Search for the cell housing the specified text and yield its [X, Y] center coordinate. 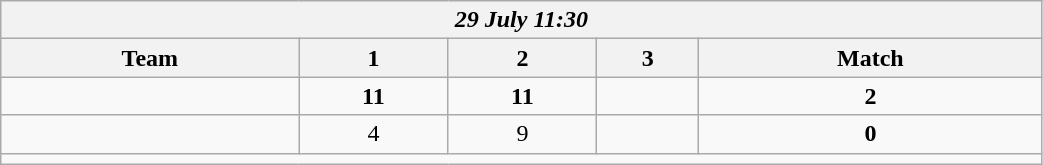
Match [870, 58]
4 [374, 134]
3 [648, 58]
29 July 11:30 [522, 20]
Team [150, 58]
9 [522, 134]
0 [870, 134]
1 [374, 58]
